Scan for the cell matching the given text and deliver its (X, Y) coordinate at center. 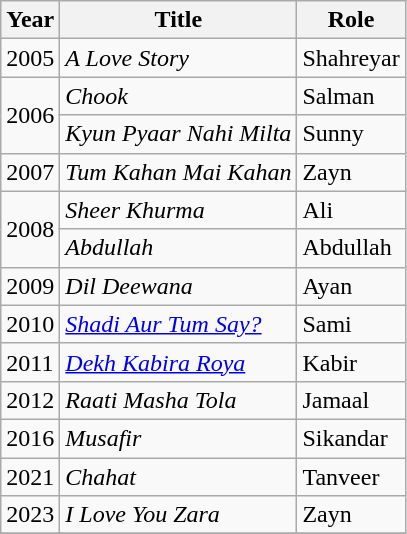
A Love Story (178, 58)
Musafir (178, 438)
Kabir (351, 362)
Sami (351, 324)
Kyun Pyaar Nahi Milta (178, 134)
2005 (30, 58)
Salman (351, 96)
Dil Deewana (178, 286)
Role (351, 20)
Jamaal (351, 400)
2008 (30, 229)
2021 (30, 477)
Title (178, 20)
2010 (30, 324)
2012 (30, 400)
Raati Masha Tola (178, 400)
Sunny (351, 134)
Tanveer (351, 477)
I Love You Zara (178, 515)
Shadi Aur Tum Say? (178, 324)
2023 (30, 515)
Tum Kahan Mai Kahan (178, 172)
Ayan (351, 286)
Sikandar (351, 438)
2016 (30, 438)
Sheer Khurma (178, 210)
Year (30, 20)
Dekh Kabira Roya (178, 362)
Ali (351, 210)
Chahat (178, 477)
2011 (30, 362)
Shahreyar (351, 58)
2009 (30, 286)
2007 (30, 172)
Chook (178, 96)
2006 (30, 115)
